Pinpoint the cell where the given text exists, returning its [x, y] midpoint coordinate. 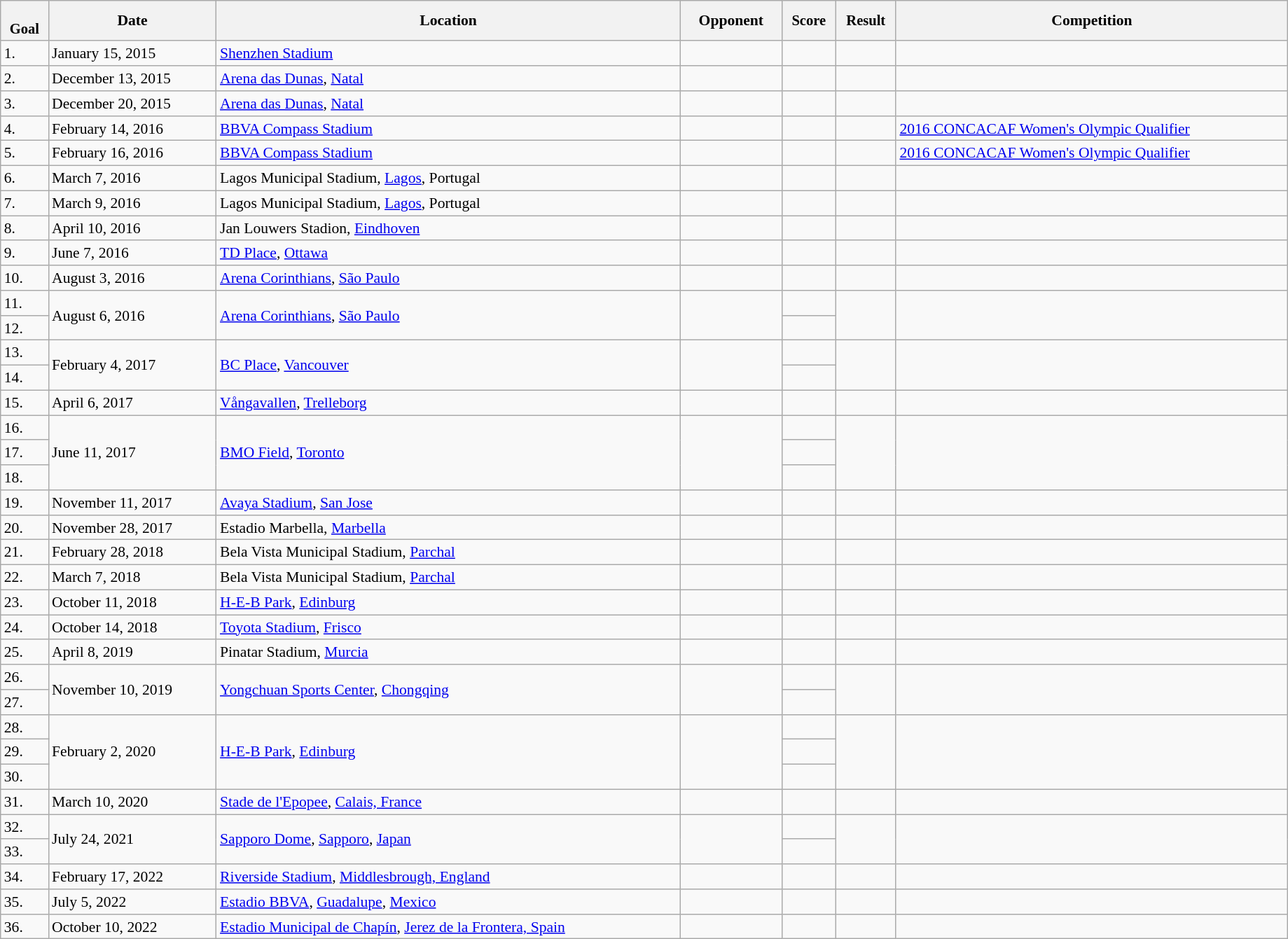
31. [25, 802]
6. [25, 179]
August 3, 2016 [132, 278]
Opponent [731, 21]
26. [25, 677]
December 20, 2015 [132, 104]
27. [25, 702]
7. [25, 204]
April 8, 2019 [132, 653]
December 13, 2015 [132, 78]
June 11, 2017 [132, 452]
Estadio Marbella, Marbella [448, 528]
TD Place, Ottawa [448, 253]
Shenzhen Stadium [448, 54]
November 10, 2019 [132, 689]
Competition [1091, 21]
Stade de l'Epopee, Calais, France [448, 802]
11. [25, 303]
18. [25, 478]
April 6, 2017 [132, 403]
January 15, 2015 [132, 54]
10. [25, 278]
2. [25, 78]
17. [25, 453]
1. [25, 54]
Date [132, 21]
34. [25, 877]
Vångavallen, Trelleborg [448, 403]
Toyota Stadium, Frisco [448, 627]
22. [25, 578]
BMO Field, Toronto [448, 452]
Estadio BBVA, Guadalupe, Mexico [448, 902]
9. [25, 253]
5. [25, 153]
November 28, 2017 [132, 528]
February 16, 2016 [132, 153]
BC Place, Vancouver [448, 366]
March 7, 2018 [132, 578]
8. [25, 228]
February 28, 2018 [132, 552]
Result [866, 21]
March 10, 2020 [132, 802]
April 10, 2016 [132, 228]
21. [25, 552]
24. [25, 627]
Riverside Stadium, Middlesbrough, England [448, 877]
3. [25, 104]
Sapporo Dome, Sapporo, Japan [448, 839]
4. [25, 129]
13. [25, 353]
25. [25, 653]
Yongchuan Sports Center, Chongqing [448, 689]
February 2, 2020 [132, 752]
March 9, 2016 [132, 204]
July 24, 2021 [132, 839]
Location [448, 21]
June 7, 2016 [132, 253]
Pinatar Stadium, Murcia [448, 653]
Avaya Stadium, San Jose [448, 503]
23. [25, 603]
12. [25, 328]
July 5, 2022 [132, 902]
19. [25, 503]
30. [25, 777]
Goal [25, 21]
33. [25, 852]
29. [25, 752]
32. [25, 827]
28. [25, 728]
Score [808, 21]
February 4, 2017 [132, 366]
35. [25, 902]
16. [25, 428]
November 11, 2017 [132, 503]
August 6, 2016 [132, 315]
October 11, 2018 [132, 603]
March 7, 2016 [132, 179]
February 17, 2022 [132, 877]
20. [25, 528]
February 14, 2016 [132, 129]
15. [25, 403]
October 14, 2018 [132, 627]
Jan Louwers Stadion, Eindhoven [448, 228]
14. [25, 378]
